Capture the cell that displays the provided text and extract its (x, y) central coordinate. 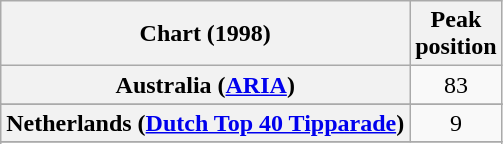
83 (456, 85)
Netherlands (Dutch Top 40 Tipparade) (206, 123)
Australia (ARIA) (206, 85)
Chart (1998) (206, 34)
Peakposition (456, 34)
9 (456, 123)
